From the cell containing the given text, extract its center point as [X, Y] coordinate. 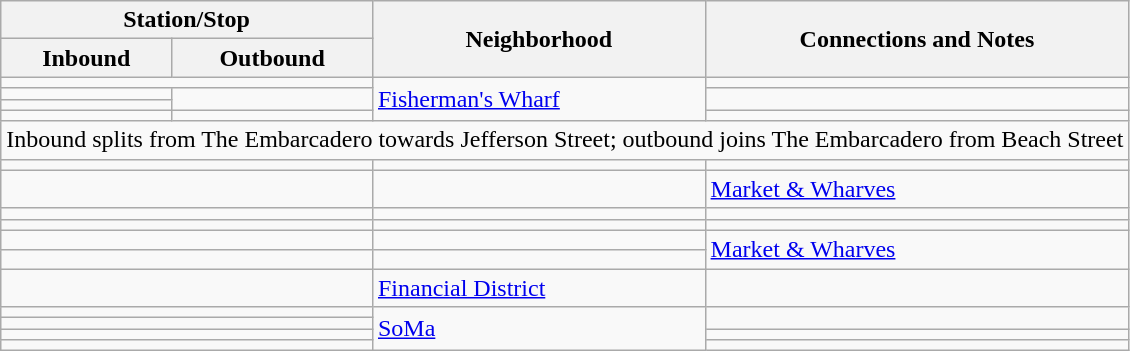
Inbound splits from The Embarcadero towards Jefferson Street; outbound joins The Embarcadero from Beach Street [565, 140]
Financial District [538, 287]
Connections and Notes [917, 39]
Outbound [272, 58]
Station/Stop [187, 20]
Neighborhood [538, 39]
Inbound [86, 58]
SoMa [538, 329]
Fisherman's Wharf [538, 99]
